Return the (x, y) coordinate for the center point of the cell that contains the specified text.  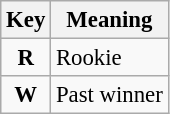
R (26, 58)
Meaning (110, 20)
Past winner (110, 95)
Key (26, 20)
W (26, 95)
Rookie (110, 58)
